Extract the [x, y] coordinate from the center of the cell holding the provided text.  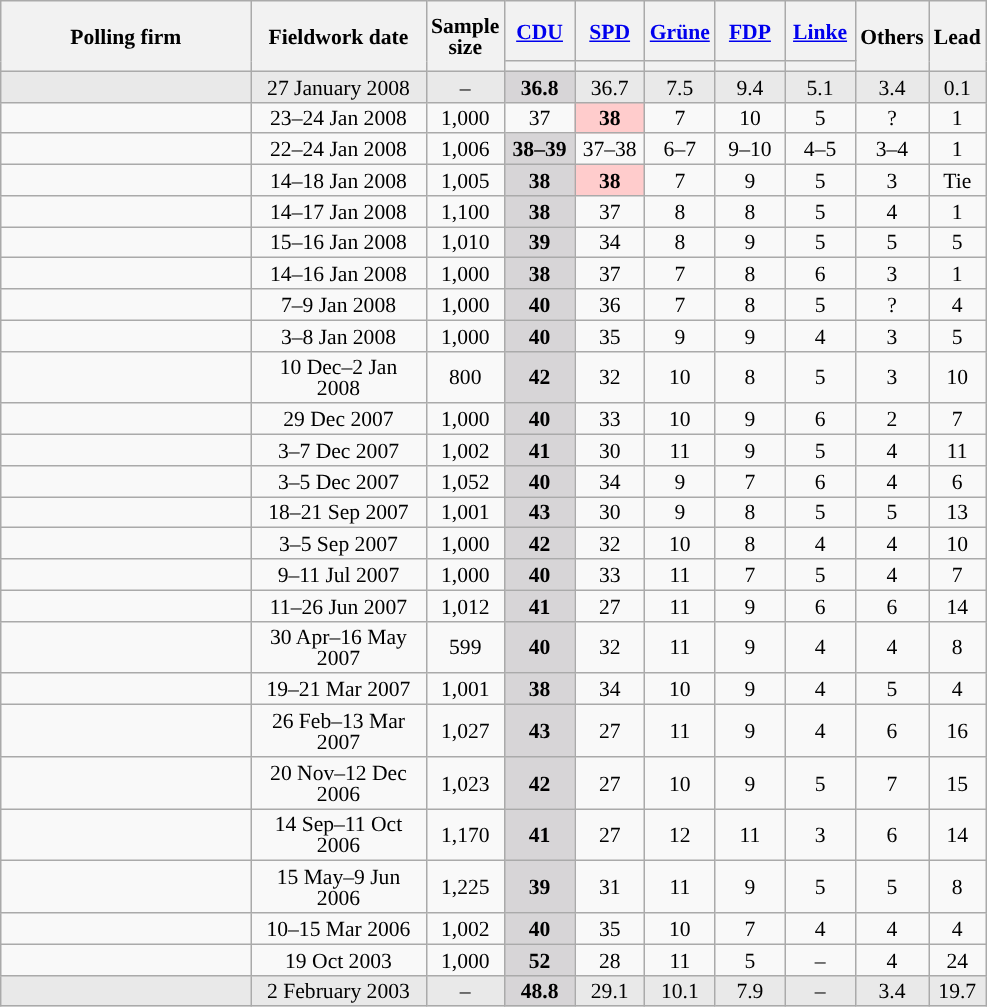
Lead [958, 36]
3–4 [892, 150]
30 Apr–16 May 2007 [338, 647]
1,012 [465, 606]
36 [610, 304]
12 [680, 835]
1,005 [465, 180]
26 Feb–13 Mar 2007 [338, 731]
Linke [820, 31]
Grüne [680, 31]
10–15 Mar 2006 [338, 928]
0.1 [958, 86]
31 [610, 887]
29 Dec 2007 [338, 420]
48.8 [539, 990]
1,100 [465, 212]
37–38 [610, 150]
23–24 Jan 2008 [338, 118]
1,010 [465, 242]
14–17 Jan 2008 [338, 212]
15 May–9 Jun 2006 [338, 887]
19–21 Mar 2007 [338, 690]
18–21 Sep 2007 [338, 512]
52 [539, 960]
38–39 [539, 150]
20 Nov–12 Dec 2006 [338, 783]
22–24 Jan 2008 [338, 150]
7–9 Jan 2008 [338, 304]
15–16 Jan 2008 [338, 242]
19 Oct 2003 [338, 960]
1,170 [465, 835]
15 [958, 783]
1,027 [465, 731]
14 Sep–11 Oct 2006 [338, 835]
1,006 [465, 150]
13 [958, 512]
10.1 [680, 990]
Samplesize [465, 36]
4–5 [820, 150]
SPD [610, 31]
3–7 Dec 2007 [338, 450]
1,023 [465, 783]
7.9 [750, 990]
24 [958, 960]
2 February 2003 [338, 990]
3–8 Jan 2008 [338, 336]
Polling firm [126, 36]
2 [892, 420]
14–18 Jan 2008 [338, 180]
Fieldwork date [338, 36]
9–10 [750, 150]
9–11 Jul 2007 [338, 574]
6–7 [680, 150]
Others [892, 36]
3–5 Sep 2007 [338, 544]
19.7 [958, 990]
16 [958, 731]
27 January 2008 [338, 86]
9.4 [750, 86]
1,225 [465, 887]
36.8 [539, 86]
11–26 Jun 2007 [338, 606]
7.5 [680, 86]
36.7 [610, 86]
28 [610, 960]
29.1 [610, 990]
CDU [539, 31]
3–5 Dec 2007 [338, 482]
800 [465, 377]
14–16 Jan 2008 [338, 274]
1,052 [465, 482]
FDP [750, 31]
599 [465, 647]
5.1 [820, 86]
Tie [958, 180]
10 Dec–2 Jan 2008 [338, 377]
